Capture the cell that displays the provided text and extract its (x, y) central coordinate. 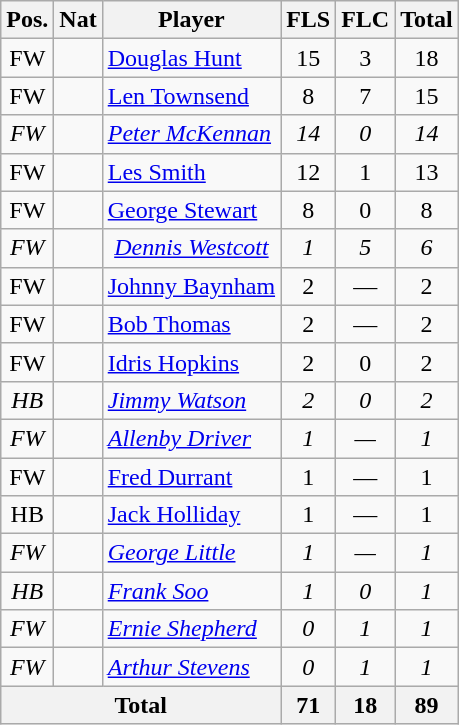
Douglas Hunt (191, 58)
George Stewart (191, 210)
Len Townsend (191, 96)
Bob Thomas (191, 324)
Jack Holliday (191, 515)
Frank Soo (191, 591)
12 (308, 172)
Player (191, 20)
George Little (191, 553)
Nat (78, 20)
Ernie Shepherd (191, 629)
Pos. (28, 20)
FLS (308, 20)
13 (427, 172)
Johnny Baynham (191, 286)
FLC (366, 20)
Jimmy Watson (191, 400)
6 (427, 248)
Les Smith (191, 172)
7 (366, 96)
5 (366, 248)
Idris Hopkins (191, 362)
Dennis Westcott (191, 248)
89 (427, 705)
71 (308, 705)
Arthur Stevens (191, 667)
Allenby Driver (191, 438)
Fred Durrant (191, 477)
Peter McKennan (191, 134)
3 (366, 58)
